Return (X, Y) of the center of cell containing provided text 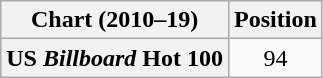
US Billboard Hot 100 (115, 58)
Position (276, 20)
Chart (2010–19) (115, 20)
94 (276, 58)
